For the text-containing cell, return its midpoint in (x, y) coordinate format. 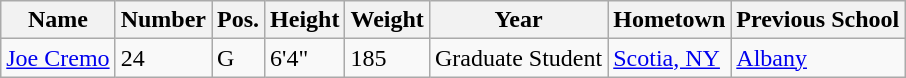
Albany (818, 58)
185 (387, 58)
6'4" (305, 58)
Scotia, NY (670, 58)
Year (518, 20)
G (238, 58)
Name (58, 20)
Hometown (670, 20)
Height (305, 20)
Number (163, 20)
Pos. (238, 20)
Graduate Student (518, 58)
Weight (387, 20)
Joe Cremo (58, 58)
Previous School (818, 20)
24 (163, 58)
